Return (x, y) of the center of cell containing provided text 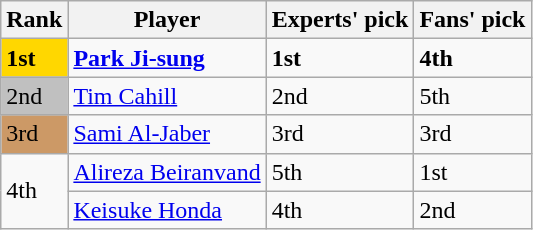
Keisuke Honda (167, 210)
Park Ji-sung (167, 58)
Tim Cahill (167, 96)
Experts' pick (340, 20)
Sami Al-Jaber (167, 134)
Alireza Beiranvand (167, 172)
Fans' pick (472, 20)
Rank (34, 20)
Player (167, 20)
